Identify which cell holds the provided text, then report its (x, y) central coordinate. 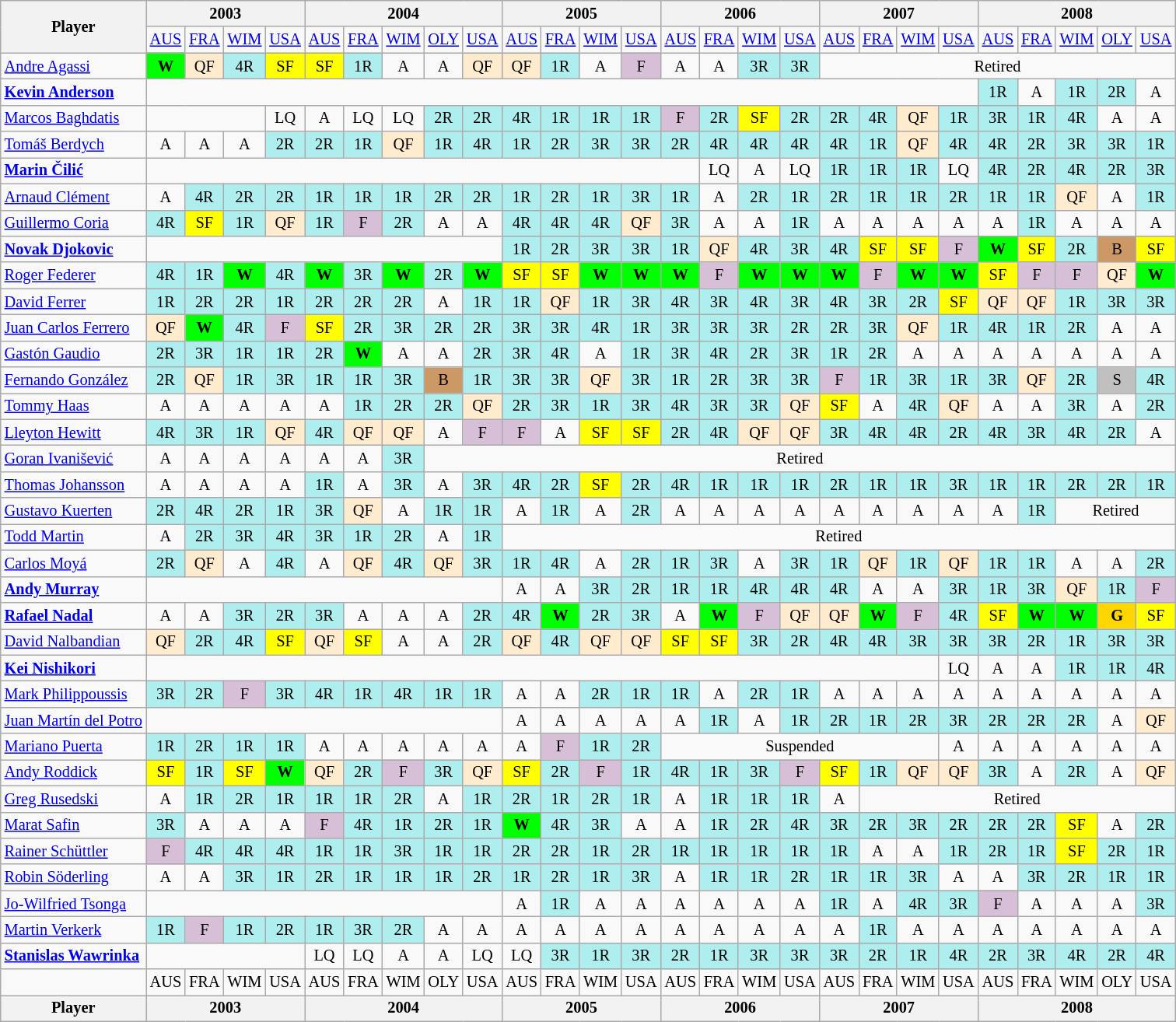
Kei Nishikori (73, 668)
Fernando González (73, 380)
Jo-Wilfried Tsonga (73, 904)
Stanislas Wawrinka (73, 956)
Gustavo Kuerten (73, 511)
Carlos Moyá (73, 563)
Tomáš Berdych (73, 145)
Greg Rusedski (73, 799)
Rafael Nadal (73, 615)
Novak Djokovic (73, 249)
Marat Safin (73, 825)
Roger Federer (73, 275)
Juan Carlos Ferrero (73, 327)
Arnaud Clément (73, 197)
Gastón Gaudio (73, 354)
Andre Agassi (73, 66)
Thomas Johansson (73, 485)
Kevin Anderson (73, 92)
Martin Verkerk (73, 929)
Guillermo Coria (73, 223)
Marcos Baghdatis (73, 118)
Marin Čilić (73, 170)
David Ferrer (73, 302)
Suspended (800, 747)
Andy Murray (73, 590)
Goran Ivanišević (73, 458)
Lleyton Hewitt (73, 432)
S (1117, 380)
Tommy Haas (73, 406)
Rainer Schüttler (73, 851)
Todd Martin (73, 537)
David Nalbandian (73, 642)
G (1117, 615)
Andy Roddick (73, 772)
Mariano Puerta (73, 747)
Robin Söderling (73, 877)
Mark Philippoussis (73, 694)
Juan Martín del Potro (73, 720)
